Determine the (X, Y) coordinate at the center of the cell enclosing the given text.  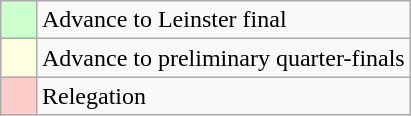
Relegation (223, 96)
Advance to Leinster final (223, 20)
Advance to preliminary quarter-finals (223, 58)
